Detect which cell encompasses the target text, then output its [X, Y] center coordinate. 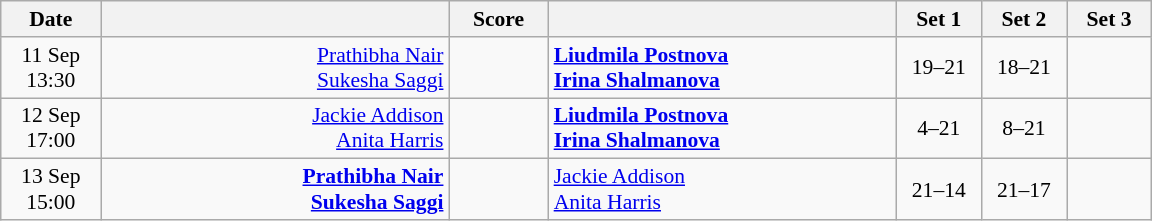
21–14 [938, 190]
Set 3 [1108, 19]
13 Sep15:00 [51, 190]
Date [51, 19]
21–17 [1024, 190]
18–21 [1024, 68]
8–21 [1024, 128]
Score [498, 19]
4–21 [938, 128]
Set 2 [1024, 19]
12 Sep17:00 [51, 128]
11 Sep13:30 [51, 68]
Set 1 [938, 19]
19–21 [938, 68]
